Determine the (x, y) coordinate at the center of the cell enclosing the given text.  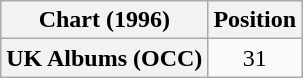
31 (255, 58)
UK Albums (OCC) (104, 58)
Position (255, 20)
Chart (1996) (104, 20)
